Return (X, Y) of the center of cell containing provided text 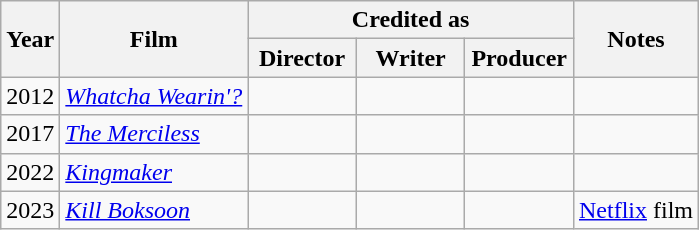
The Merciless (154, 134)
Notes (636, 39)
2017 (30, 134)
2023 (30, 210)
Credited as (411, 20)
Film (154, 39)
Year (30, 39)
Producer (520, 58)
Netflix film (636, 210)
Whatcha Wearin'? (154, 96)
2012 (30, 96)
Kill Boksoon (154, 210)
2022 (30, 172)
Writer (410, 58)
Director (302, 58)
Kingmaker (154, 172)
